Search for the cell housing the specified text and yield its [x, y] center coordinate. 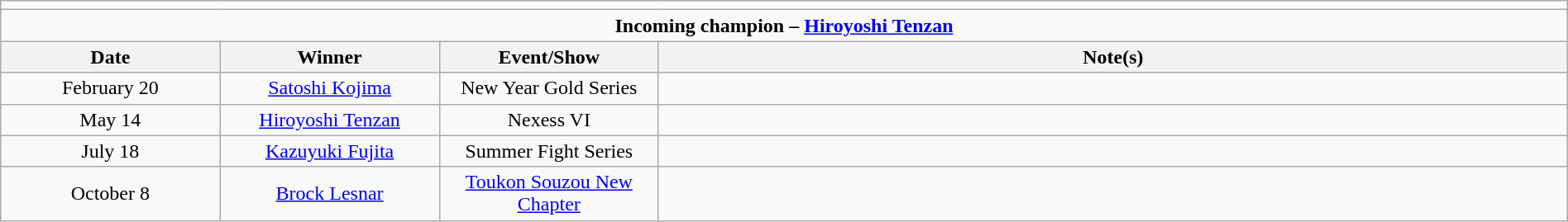
Satoshi Kojima [329, 88]
Note(s) [1113, 57]
Toukon Souzou New Chapter [549, 193]
Date [111, 57]
Nexess VI [549, 120]
February 20 [111, 88]
Kazuyuki Fujita [329, 151]
Event/Show [549, 57]
Incoming champion – Hiroyoshi Tenzan [784, 26]
October 8 [111, 193]
New Year Gold Series [549, 88]
May 14 [111, 120]
July 18 [111, 151]
Summer Fight Series [549, 151]
Hiroyoshi Tenzan [329, 120]
Brock Lesnar [329, 193]
Winner [329, 57]
